Return [X, Y] of the center of cell containing provided text 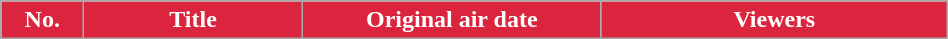
Viewers [774, 20]
Title [193, 20]
No. [42, 20]
Original air date [452, 20]
